Identify which cell holds the provided text, then report its (X, Y) central coordinate. 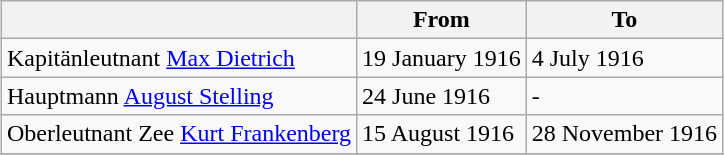
Kapitänleutnant Max Dietrich (178, 58)
Oberleutnant Zee Kurt Frankenberg (178, 134)
- (624, 96)
To (624, 20)
4 July 1916 (624, 58)
From (442, 20)
Hauptmann August Stelling (178, 96)
24 June 1916 (442, 96)
28 November 1916 (624, 134)
19 January 1916 (442, 58)
15 August 1916 (442, 134)
